Identify which cell holds the provided text, then report its (X, Y) central coordinate. 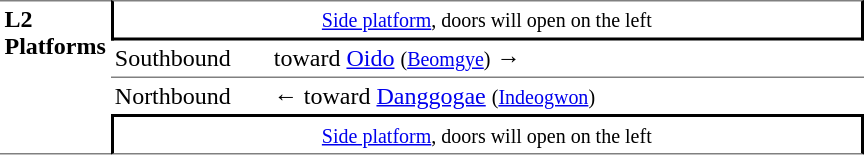
Northbound (190, 95)
Southbound (190, 58)
L2Platforms (55, 77)
toward Oido (Beomgye) → (566, 58)
← toward Danggogae (Indeogwon) (566, 95)
